Identify which cell holds the provided text, then report its [x, y] central coordinate. 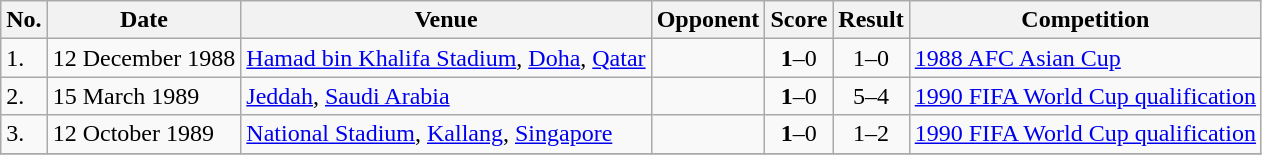
2. [24, 96]
Result [871, 20]
Jeddah, Saudi Arabia [446, 96]
1. [24, 58]
5–4 [871, 96]
12 December 1988 [144, 58]
12 October 1989 [144, 134]
Hamad bin Khalifa Stadium, Doha, Qatar [446, 58]
No. [24, 20]
Competition [1085, 20]
1–2 [871, 134]
Venue [446, 20]
15 March 1989 [144, 96]
Score [799, 20]
National Stadium, Kallang, Singapore [446, 134]
Date [144, 20]
1988 AFC Asian Cup [1085, 58]
Opponent [708, 20]
3. [24, 134]
